Determine the [x, y] coordinate at the center of the cell enclosing the given text.  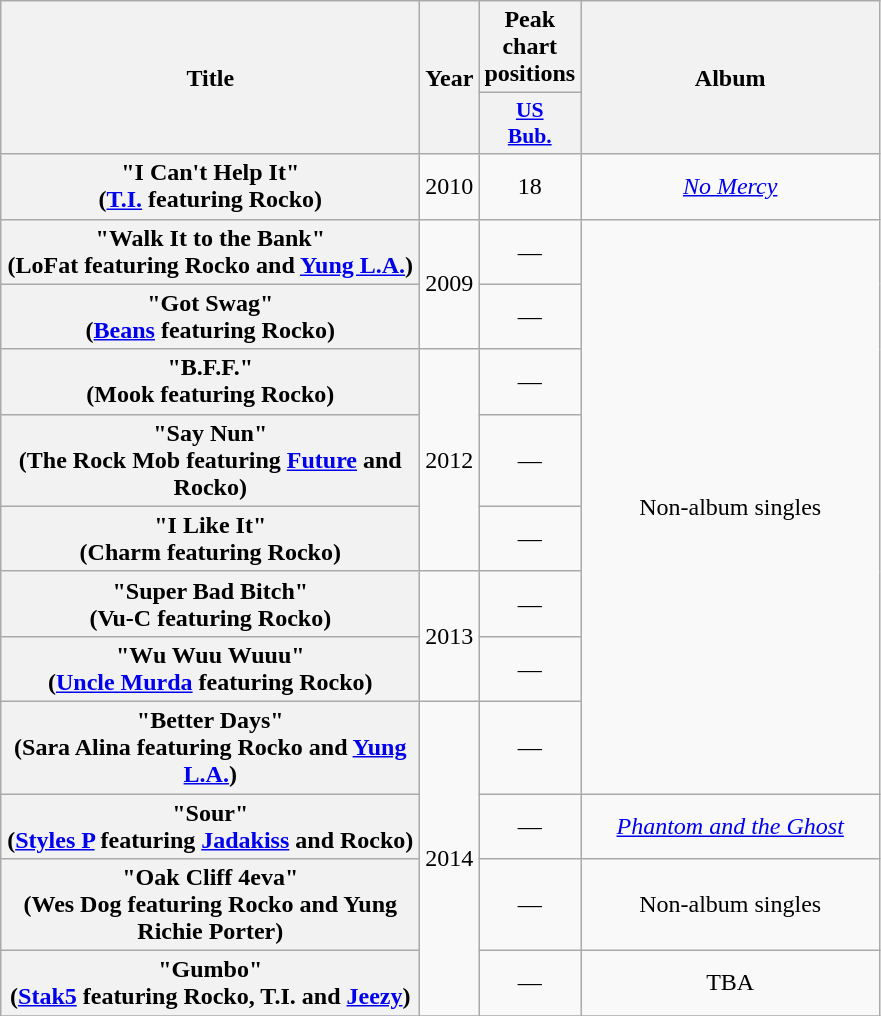
Album [730, 78]
"Wu Wuu Wuuu"(Uncle Murda featuring Rocko) [210, 668]
"Gumbo"(Stak5 featuring Rocko, T.I. and Jeezy) [210, 984]
"Say Nun"(The Rock Mob featuring Future and Rocko) [210, 460]
USBub. [530, 124]
"I Like It"(Charm featuring Rocko) [210, 538]
"Sour"(Styles P featuring Jadakiss and Rocko) [210, 826]
"Oak Cliff 4eva"(Wes Dog featuring Rocko and Yung Richie Porter) [210, 905]
"Better Days"(Sara Alina featuring Rocko and Yung L.A.) [210, 747]
18 [530, 186]
2010 [450, 186]
Year [450, 78]
"B.F.F."(Mook featuring Rocko) [210, 382]
2013 [450, 636]
2009 [450, 284]
Peak chart positions [530, 47]
"Walk It to the Bank"(LoFat featuring Rocko and Yung L.A.) [210, 252]
"I Can't Help It"(T.I. featuring Rocko) [210, 186]
2014 [450, 858]
"Got Swag"(Beans featuring Rocko) [210, 316]
"Super Bad Bitch"(Vu-C featuring Rocko) [210, 604]
2012 [450, 460]
Title [210, 78]
Phantom and the Ghost [730, 826]
TBA [730, 984]
No Mercy [730, 186]
